Capture the cell that displays the provided text and extract its [x, y] central coordinate. 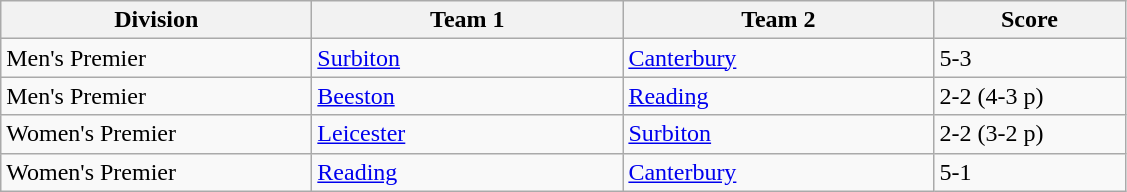
Beeston [468, 96]
5-1 [1030, 172]
2-2 (3-2 p) [1030, 134]
5-3 [1030, 58]
Leicester [468, 134]
Score [1030, 20]
2-2 (4-3 p) [1030, 96]
Team 1 [468, 20]
Division [156, 20]
Team 2 [778, 20]
